Locate the cell with the specified text and output its [X, Y] center coordinate. 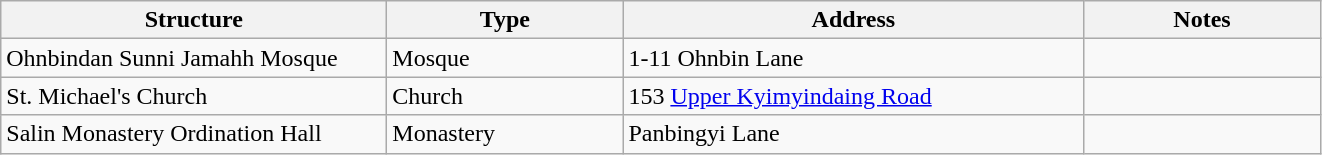
Structure [194, 20]
1-11 Ohnbin Lane [854, 58]
Monastery [505, 134]
Mosque [505, 58]
St. Michael's Church [194, 96]
Notes [1202, 20]
Panbingyi Lane [854, 134]
Church [505, 96]
Ohnbindan Sunni Jamahh Mosque [194, 58]
Salin Monastery Ordination Hall [194, 134]
153 Upper Kyimyindaing Road [854, 96]
Address [854, 20]
Type [505, 20]
